Search for the cell housing the specified text and yield its (X, Y) center coordinate. 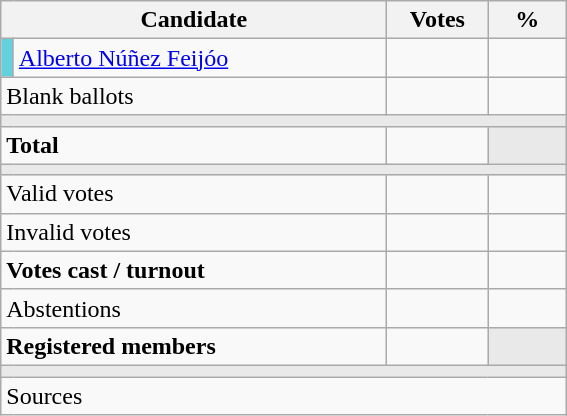
Registered members (194, 346)
% (528, 20)
Blank ballots (194, 96)
Abstentions (194, 308)
Alberto Núñez Feijóo (200, 58)
Candidate (194, 20)
Sources (284, 395)
Valid votes (194, 194)
Invalid votes (194, 232)
Total (194, 145)
Votes cast / turnout (194, 270)
Votes (438, 20)
